Scan for the cell matching the given text and deliver its (x, y) coordinate at center. 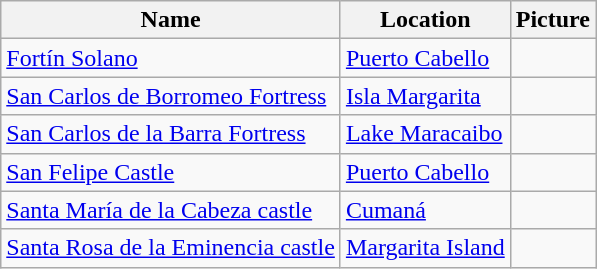
Santa Rosa de la Eminencia castle (171, 248)
Fortín Solano (171, 58)
Lake Maracaibo (425, 134)
Santa María de la Cabeza castle (171, 210)
Margarita Island (425, 248)
San Carlos de Borromeo Fortress (171, 96)
Name (171, 20)
Cumaná (425, 210)
San Felipe Castle (171, 172)
Location (425, 20)
San Carlos de la Barra Fortress (171, 134)
Isla Margarita (425, 96)
Picture (552, 20)
